Pinpoint the cell where the given text exists, returning its (x, y) midpoint coordinate. 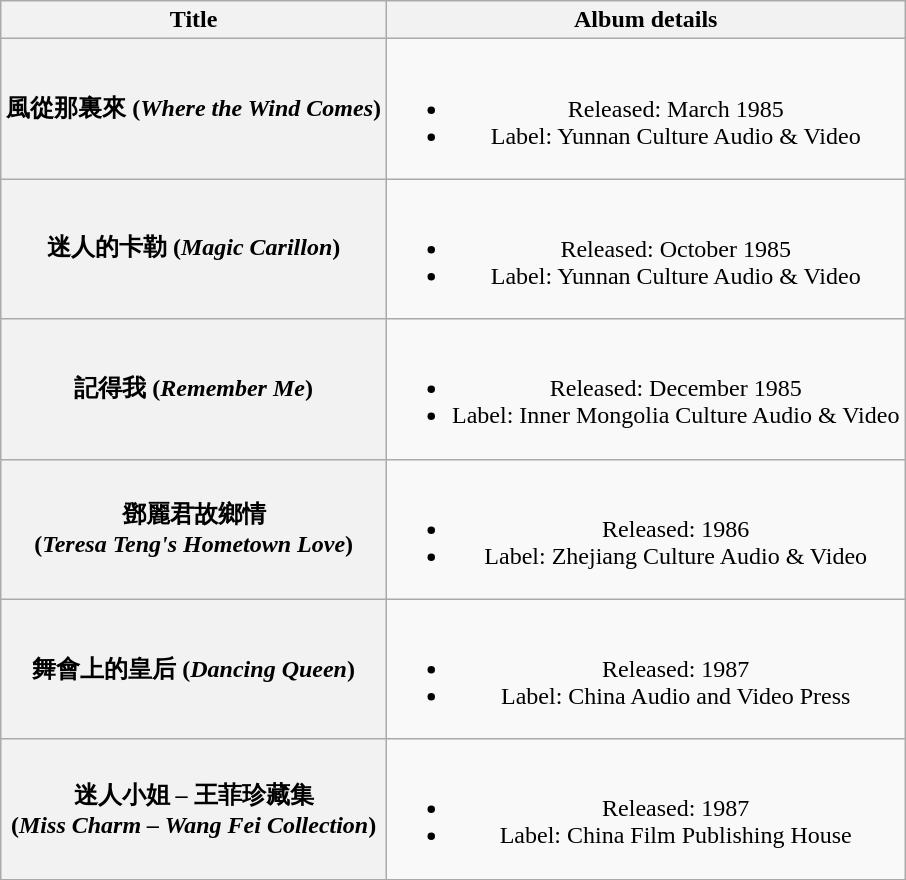
風從那裏來 (Where the Wind Comes) (194, 109)
Released: 1986Label: Zhejiang Culture Audio & Video (646, 529)
迷人小姐 – 王菲珍藏集(Miss Charm – Wang Fei Collection) (194, 809)
鄧麗君故鄉情(Teresa Teng's Hometown Love) (194, 529)
Released: October 1985Label: Yunnan Culture Audio & Video (646, 249)
Album details (646, 20)
Released: 1987Label: China Film Publishing House (646, 809)
舞會上的皇后 (Dancing Queen) (194, 669)
Released: December 1985Label: Inner Mongolia Culture Audio & Video (646, 389)
Title (194, 20)
Released: March 1985Label: Yunnan Culture Audio & Video (646, 109)
Released: 1987Label: China Audio and Video Press (646, 669)
記得我 (Remember Me) (194, 389)
迷人的卡勒 (Magic Carillon) (194, 249)
